Identify which cell holds the provided text, then report its [X, Y] central coordinate. 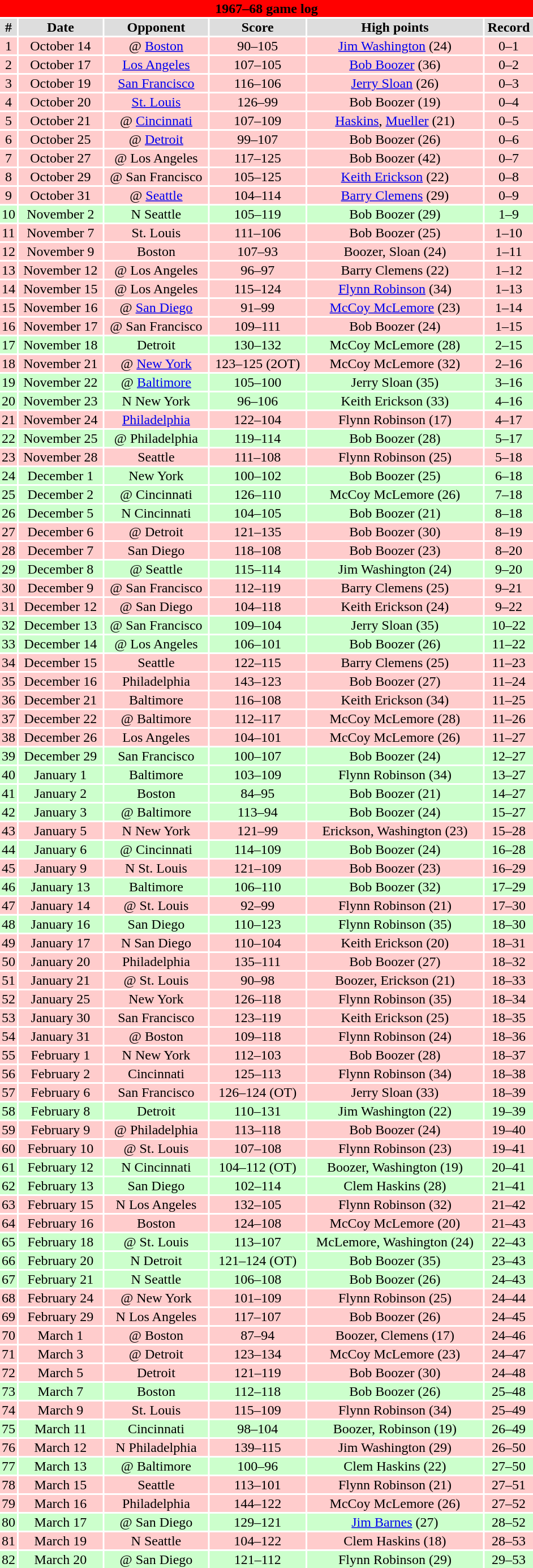
106–110 [258, 887]
39 [8, 756]
December 5 [61, 513]
12 [8, 251]
67 [8, 1279]
28–52 [509, 1522]
29–53 [509, 1560]
18–34 [509, 999]
0–2 [509, 65]
Keith Erickson (20) [395, 943]
51 [8, 980]
25–49 [509, 1410]
8–19 [509, 532]
March 5 [61, 1373]
October 17 [61, 65]
21–41 [509, 1186]
18–38 [509, 1074]
December 8 [61, 569]
12–27 [509, 756]
19–41 [509, 1148]
117–125 [258, 158]
33 [8, 644]
28–53 [509, 1541]
17–30 [509, 905]
112–117 [258, 719]
105–125 [258, 177]
October 20 [61, 102]
35 [8, 681]
Jerry Sloan (33) [395, 1092]
16–28 [509, 849]
December 9 [61, 588]
109–118 [258, 1036]
123–119 [258, 1018]
53 [8, 1018]
December 16 [61, 681]
March 20 [61, 1560]
25–48 [509, 1391]
Opponent [156, 27]
22 [8, 438]
Bob Boozer (42) [395, 158]
115–109 [258, 1410]
84–95 [258, 793]
112–103 [258, 1055]
March 16 [61, 1503]
73 [8, 1391]
6–18 [509, 476]
2–16 [509, 364]
January 25 [61, 999]
111–106 [258, 233]
81 [8, 1541]
101–109 [258, 1298]
109–104 [258, 625]
113–118 [258, 1130]
16–29 [509, 868]
24–46 [509, 1335]
Boozer, Clemens (17) [395, 1335]
Clem Haskins (22) [395, 1466]
19 [8, 382]
Keith Erickson (33) [395, 401]
January 3 [61, 812]
February 21 [61, 1279]
118–108 [258, 550]
November 15 [61, 289]
48 [8, 924]
11–23 [509, 663]
102–114 [258, 1186]
February 10 [61, 1148]
1 [8, 46]
71 [8, 1354]
96–106 [258, 401]
60 [8, 1148]
October 14 [61, 46]
90–98 [258, 980]
15–28 [509, 831]
November 21 [61, 364]
0–5 [509, 121]
45 [8, 868]
100–107 [258, 756]
Record [509, 27]
43 [8, 831]
74 [8, 1410]
91–99 [258, 307]
58 [8, 1111]
30 [8, 588]
11–24 [509, 681]
106–101 [258, 644]
18–36 [509, 1036]
106–108 [258, 1279]
November 22 [61, 382]
31 [8, 606]
3–16 [509, 382]
119–114 [258, 438]
103–109 [258, 775]
McCoy McLemore (20) [395, 1223]
129–121 [258, 1522]
11–25 [509, 700]
107–109 [258, 121]
1–14 [509, 307]
December 1 [61, 476]
24–44 [509, 1298]
139–115 [258, 1447]
February 18 [61, 1242]
116–106 [258, 83]
1–10 [509, 233]
143–123 [258, 681]
59 [8, 1130]
24–45 [509, 1317]
26 [8, 513]
Bob Boozer (29) [395, 214]
0–9 [509, 195]
Flynn Robinson (17) [395, 420]
112–119 [258, 588]
82 [8, 1560]
Jim Barnes (27) [395, 1522]
15 [8, 307]
Barry Clemens (22) [395, 270]
113–101 [258, 1485]
66 [8, 1261]
49 [8, 943]
25 [8, 494]
27–50 [509, 1466]
Keith Erickson (25) [395, 1018]
Erickson, Washington (23) [395, 831]
104–112 (OT) [258, 1167]
14–27 [509, 793]
March 11 [61, 1429]
November 17 [61, 326]
January 16 [61, 924]
November 28 [61, 457]
15–27 [509, 812]
March 17 [61, 1522]
McLemore, Washington (24) [395, 1242]
20–41 [509, 1167]
November 7 [61, 233]
October 21 [61, 121]
78 [8, 1485]
January 31 [61, 1036]
70 [8, 1335]
December 12 [61, 606]
104–122 [258, 1541]
44 [8, 849]
18–31 [509, 943]
Keith Erickson (24) [395, 606]
January 17 [61, 943]
January 20 [61, 962]
Boozer, Sloan (24) [395, 251]
121–135 [258, 532]
1–13 [509, 289]
October 31 [61, 195]
December 13 [61, 625]
100–102 [258, 476]
January 6 [61, 849]
March 1 [61, 1335]
Bob Boozer (19) [395, 102]
24–47 [509, 1354]
5 [8, 121]
Flynn Robinson (29) [395, 1560]
100–96 [258, 1466]
7 [8, 158]
January 13 [61, 887]
99–107 [258, 139]
13 [8, 270]
135–111 [258, 962]
36 [8, 700]
5–17 [509, 438]
10–22 [509, 625]
January 2 [61, 793]
21–42 [509, 1204]
December 15 [61, 663]
125–113 [258, 1074]
1967–68 game log [266, 8]
11–27 [509, 737]
121–112 [258, 1560]
122–104 [258, 420]
February 6 [61, 1092]
18–32 [509, 962]
123–134 [258, 1354]
N San Diego [156, 943]
115–114 [258, 569]
96–97 [258, 270]
January 9 [61, 868]
21–43 [509, 1223]
126–110 [258, 494]
Date [61, 27]
107–108 [258, 1148]
March 3 [61, 1354]
11–26 [509, 719]
Haskins, Mueller (21) [395, 121]
11 [8, 233]
Barry Clemens (29) [395, 195]
9–21 [509, 588]
Keith Erickson (34) [395, 700]
121–99 [258, 831]
March 12 [61, 1447]
18 [8, 364]
26–49 [509, 1429]
Flynn Robinson (32) [395, 1204]
2–15 [509, 345]
126–99 [258, 102]
N St. Louis [156, 868]
124–108 [258, 1223]
February 24 [61, 1298]
17–29 [509, 887]
123–125 (2OT) [258, 364]
Keith Erickson (22) [395, 177]
January 1 [61, 775]
0–4 [509, 102]
105–100 [258, 382]
8–18 [509, 513]
Jim Washington (29) [395, 1447]
109–111 [258, 326]
21 [8, 420]
December 29 [61, 756]
104–101 [258, 737]
February 15 [61, 1204]
32 [8, 625]
1–9 [509, 214]
41 [8, 793]
24–48 [509, 1373]
20 [8, 401]
121–124 (OT) [258, 1261]
110–131 [258, 1111]
February 1 [61, 1055]
52 [8, 999]
104–114 [258, 195]
November 25 [61, 438]
December 21 [61, 700]
1–11 [509, 251]
Boozer, Erickson (21) [395, 980]
Jerry Sloan (26) [395, 83]
October 29 [61, 177]
November 18 [61, 345]
122–115 [258, 663]
December 14 [61, 644]
0–7 [509, 158]
68 [8, 1298]
January 14 [61, 905]
110–123 [258, 924]
7–18 [509, 494]
February 8 [61, 1111]
113–107 [258, 1242]
N Philadelphia [156, 1447]
18–37 [509, 1055]
March 13 [61, 1466]
0–1 [509, 46]
17 [8, 345]
Bob Boozer (32) [395, 887]
1–12 [509, 270]
4–16 [509, 401]
January 21 [61, 980]
19–40 [509, 1130]
117–107 [258, 1317]
79 [8, 1503]
March 15 [61, 1485]
46 [8, 887]
Boozer, Robinson (19) [395, 1429]
9 [8, 195]
37 [8, 719]
High points [395, 27]
February 16 [61, 1223]
132–105 [258, 1204]
6 [8, 139]
22–43 [509, 1242]
14 [8, 289]
26–50 [509, 1447]
N Detroit [156, 1261]
72 [8, 1373]
11–22 [509, 644]
December 7 [61, 550]
February 13 [61, 1186]
38 [8, 737]
104–105 [258, 513]
19–39 [509, 1111]
116–108 [258, 700]
50 [8, 962]
107–105 [258, 65]
64 [8, 1223]
18–30 [509, 924]
Bob Boozer (36) [395, 65]
December 26 [61, 737]
75 [8, 1429]
Clem Haskins (28) [395, 1186]
27–52 [509, 1503]
9–20 [509, 569]
55 [8, 1055]
47 [8, 905]
March 19 [61, 1541]
34 [8, 663]
4 [8, 102]
Clem Haskins (18) [395, 1541]
December 2 [61, 494]
69 [8, 1317]
24 [8, 476]
October 27 [61, 158]
54 [8, 1036]
8 [8, 177]
February 2 [61, 1074]
4–17 [509, 420]
March 9 [61, 1410]
27–51 [509, 1485]
December 22 [61, 719]
144–122 [258, 1503]
November 23 [61, 401]
9–22 [509, 606]
110–104 [258, 943]
Flynn Robinson (24) [395, 1036]
65 [8, 1242]
Score [258, 27]
Boozer, Washington (19) [395, 1167]
13–27 [509, 775]
57 [8, 1092]
18–35 [509, 1018]
23–43 [509, 1261]
16 [8, 326]
February 20 [61, 1261]
121–119 [258, 1373]
November 2 [61, 214]
November 16 [61, 307]
October 25 [61, 139]
February 29 [61, 1317]
98–104 [258, 1429]
114–109 [258, 849]
126–118 [258, 999]
February 9 [61, 1130]
McCoy McLemore (32) [395, 364]
# [8, 27]
2 [8, 65]
23 [8, 457]
42 [8, 812]
10 [8, 214]
77 [8, 1466]
0–6 [509, 139]
112–118 [258, 1391]
December 6 [61, 532]
November 24 [61, 420]
1–15 [509, 326]
126–124 (OT) [258, 1092]
40 [8, 775]
February 12 [61, 1167]
18–39 [509, 1092]
24–43 [509, 1279]
28 [8, 550]
80 [8, 1522]
56 [8, 1074]
October 19 [61, 83]
115–124 [258, 289]
Jim Washington (22) [395, 1111]
121–109 [258, 868]
January 30 [61, 1018]
87–94 [258, 1335]
113–94 [258, 812]
61 [8, 1167]
8–20 [509, 550]
63 [8, 1204]
62 [8, 1186]
November 9 [61, 251]
130–132 [258, 345]
27 [8, 532]
90–105 [258, 46]
107–93 [258, 251]
105–119 [258, 214]
29 [8, 569]
Bob Boozer (35) [395, 1261]
76 [8, 1447]
January 5 [61, 831]
18–33 [509, 980]
3 [8, 83]
104–118 [258, 606]
November 12 [61, 270]
March 7 [61, 1391]
Flynn Robinson (23) [395, 1148]
92–99 [258, 905]
0–3 [509, 83]
5–18 [509, 457]
0–8 [509, 177]
111–108 [258, 457]
